For the text-containing cell, return its midpoint in (X, Y) coordinate format. 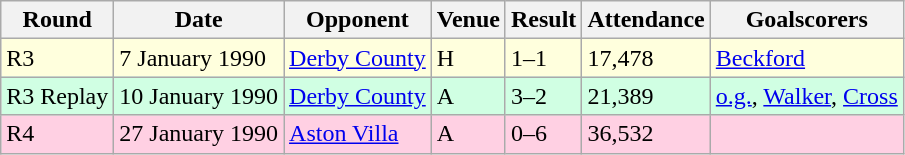
R3 (58, 58)
0–6 (543, 134)
36,532 (646, 134)
Beckford (806, 58)
Date (199, 20)
21,389 (646, 96)
10 January 1990 (199, 96)
1–1 (543, 58)
Goalscorers (806, 20)
R3 Replay (58, 96)
Result (543, 20)
7 January 1990 (199, 58)
3–2 (543, 96)
Venue (468, 20)
o.g., Walker, Cross (806, 96)
Attendance (646, 20)
17,478 (646, 58)
R4 (58, 134)
Aston Villa (358, 134)
Opponent (358, 20)
27 January 1990 (199, 134)
H (468, 58)
Round (58, 20)
